Scan for the cell matching the given text and deliver its (X, Y) coordinate at center. 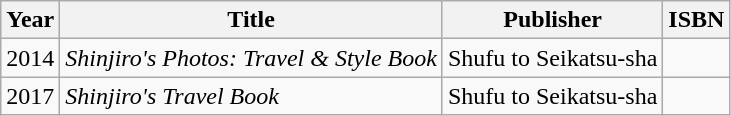
2014 (30, 58)
2017 (30, 96)
Title (252, 20)
Year (30, 20)
ISBN (696, 20)
Shinjiro's Travel Book (252, 96)
Shinjiro's Photos: Travel & Style Book (252, 58)
Publisher (552, 20)
